Extract the (x, y) coordinate from the center of the cell holding the provided text.  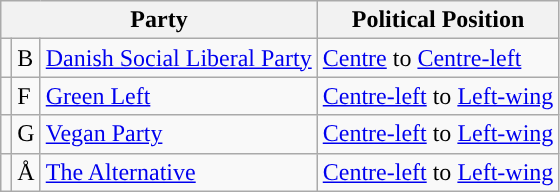
F (26, 96)
Å (26, 172)
Green Left (178, 96)
Political Position (438, 20)
The Alternative (178, 172)
Danish Social Liberal Party (178, 58)
B (26, 58)
Centre to Centre-left (438, 58)
Party (159, 20)
Vegan Party (178, 134)
G (26, 134)
